Return the [x, y] coordinate for the center point of the cell that contains the specified text.  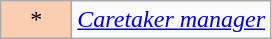
Caretaker manager [172, 20]
* [36, 20]
